Determine the [X, Y] coordinate at the center of the cell enclosing the given text.  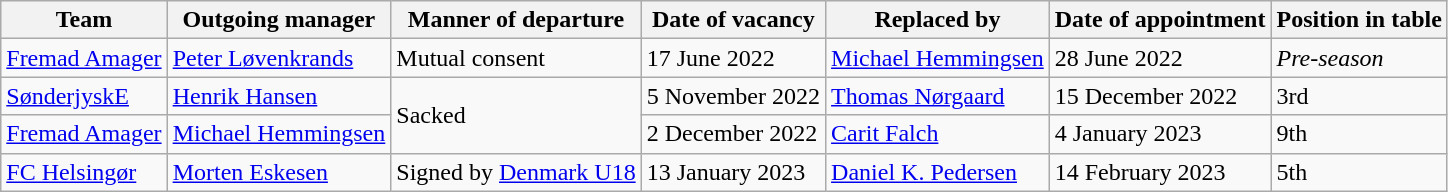
Peter Løvenkrands [279, 58]
5 November 2022 [733, 96]
Carit Falch [938, 134]
Henrik Hansen [279, 96]
17 June 2022 [733, 58]
5th [1359, 172]
Signed by Denmark U18 [516, 172]
Sacked [516, 115]
Manner of departure [516, 20]
Team [84, 20]
15 December 2022 [1160, 96]
28 June 2022 [1160, 58]
Pre-season [1359, 58]
Mutual consent [516, 58]
2 December 2022 [733, 134]
SønderjyskE [84, 96]
Daniel K. Pedersen [938, 172]
14 February 2023 [1160, 172]
Thomas Nørgaard [938, 96]
Date of appointment [1160, 20]
Morten Eskesen [279, 172]
13 January 2023 [733, 172]
Replaced by [938, 20]
Date of vacancy [733, 20]
Position in table [1359, 20]
3rd [1359, 96]
4 January 2023 [1160, 134]
FC Helsingør [84, 172]
9th [1359, 134]
Outgoing manager [279, 20]
